Determine the (X, Y) coordinate at the center of the cell enclosing the given text.  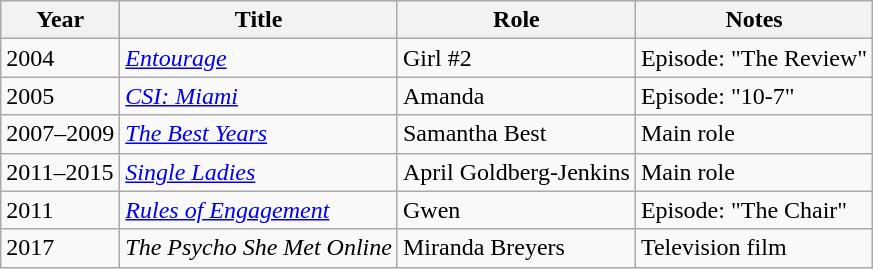
Television film (754, 248)
Notes (754, 20)
2011–2015 (60, 172)
Rules of Engagement (259, 210)
Miranda Breyers (516, 248)
Episode: "The Review" (754, 58)
2004 (60, 58)
Episode: "The Chair" (754, 210)
Girl #2 (516, 58)
The Best Years (259, 134)
Gwen (516, 210)
Title (259, 20)
Role (516, 20)
2005 (60, 96)
Year (60, 20)
Episode: "10-7" (754, 96)
Entourage (259, 58)
Samantha Best (516, 134)
CSI: Miami (259, 96)
2011 (60, 210)
2007–2009 (60, 134)
Single Ladies (259, 172)
2017 (60, 248)
Amanda (516, 96)
April Goldberg-Jenkins (516, 172)
The Psycho She Met Online (259, 248)
